Identify which cell holds the provided text, then report its [x, y] central coordinate. 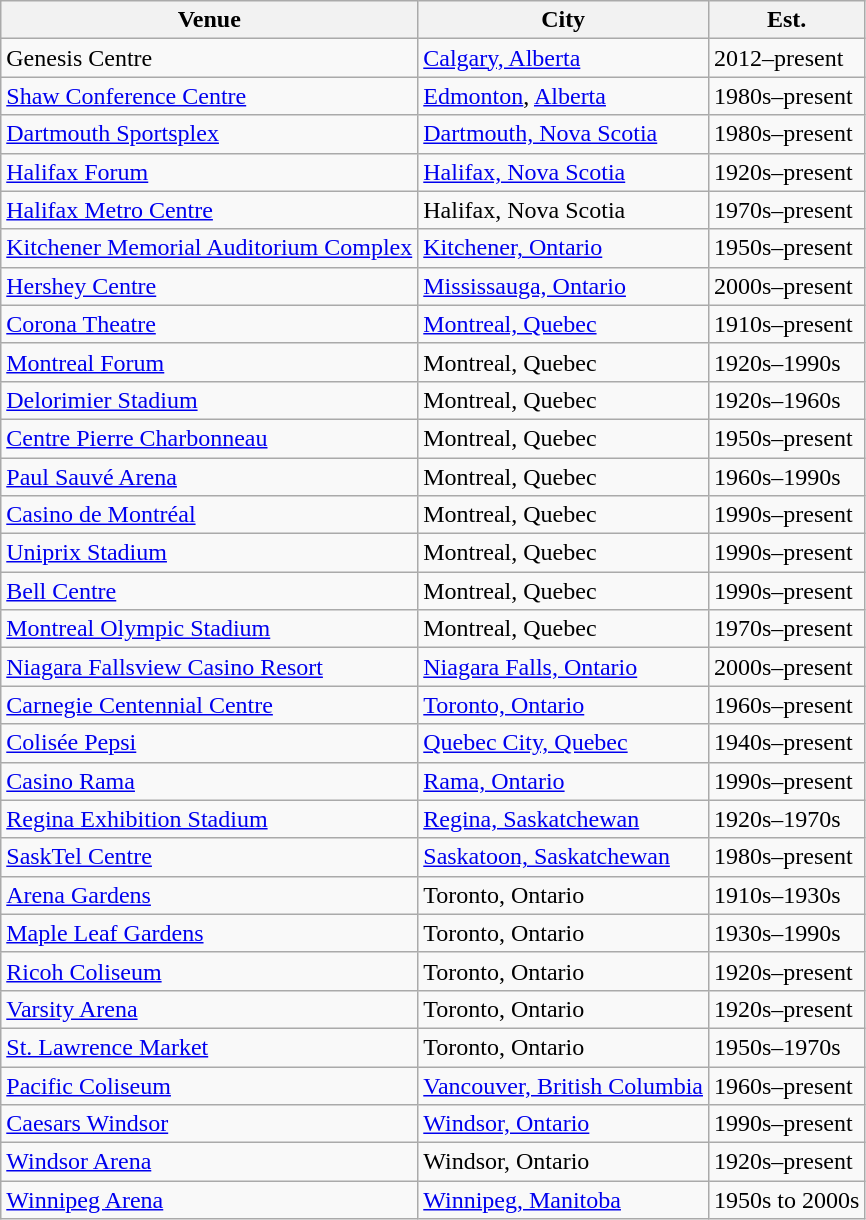
Casino Rama [210, 781]
Dartmouth Sportsplex [210, 134]
Niagara Fallsview Casino Resort [210, 667]
Quebec City, Quebec [564, 743]
Hershey Centre [210, 286]
Regina Exhibition Stadium [210, 819]
Caesars Windsor [210, 1124]
Arena Gardens [210, 895]
1940s–present [786, 743]
1920s–1970s [786, 819]
City [564, 20]
Winnipeg Arena [210, 1200]
1910s–1930s [786, 895]
Winnipeg, Manitoba [564, 1200]
Dartmouth, Nova Scotia [564, 134]
Colisée Pepsi [210, 743]
Montreal Olympic Stadium [210, 629]
Halifax Metro Centre [210, 210]
1950s to 2000s [786, 1200]
Saskatoon, Saskatchewan [564, 857]
Paul Sauvé Arena [210, 477]
Vancouver, British Columbia [564, 1085]
Corona Theatre [210, 324]
Montreal Forum [210, 362]
Varsity Arena [210, 1009]
St. Lawrence Market [210, 1047]
Halifax Forum [210, 172]
Pacific Coliseum [210, 1085]
Shaw Conference Centre [210, 96]
Delorimier Stadium [210, 400]
Carnegie Centennial Centre [210, 705]
Rama, Ontario [564, 781]
Bell Centre [210, 591]
2012–present [786, 58]
Uniprix Stadium [210, 553]
1910s–present [786, 324]
Genesis Centre [210, 58]
1950s–1970s [786, 1047]
Mississauga, Ontario [564, 286]
1960s–1990s [786, 477]
Centre Pierre Charbonneau [210, 438]
Calgary, Alberta [564, 58]
Ricoh Coliseum [210, 971]
Est. [786, 20]
Niagara Falls, Ontario [564, 667]
Venue [210, 20]
Maple Leaf Gardens [210, 933]
1930s–1990s [786, 933]
Kitchener, Ontario [564, 248]
1920s–1960s [786, 400]
1920s–1990s [786, 362]
SaskTel Centre [210, 857]
Casino de Montréal [210, 515]
Kitchener Memorial Auditorium Complex [210, 248]
Edmonton, Alberta [564, 96]
Windsor Arena [210, 1162]
Regina, Saskatchewan [564, 819]
